Extract the [x, y] coordinate from the center of the cell holding the provided text.  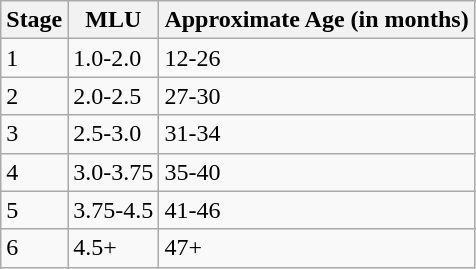
27-30 [316, 96]
Stage [34, 20]
1 [34, 58]
3.75-4.5 [114, 210]
4.5+ [114, 248]
2 [34, 96]
2.0-2.5 [114, 96]
6 [34, 248]
3.0-3.75 [114, 172]
2.5-3.0 [114, 134]
1.0-2.0 [114, 58]
4 [34, 172]
12-26 [316, 58]
47+ [316, 248]
31-34 [316, 134]
41-46 [316, 210]
MLU [114, 20]
3 [34, 134]
Approximate Age (in months) [316, 20]
35-40 [316, 172]
5 [34, 210]
